Pinpoint the cell where the given text exists, returning its [x, y] midpoint coordinate. 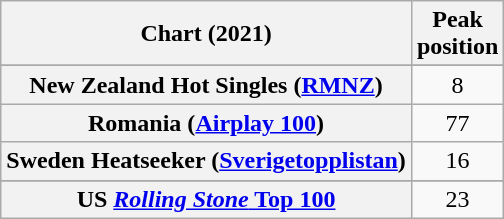
Peakposition [457, 34]
Romania (Airplay 100) [206, 123]
77 [457, 123]
Chart (2021) [206, 34]
US Rolling Stone Top 100 [206, 199]
23 [457, 199]
8 [457, 85]
16 [457, 161]
Sweden Heatseeker (Sverigetopplistan) [206, 161]
New Zealand Hot Singles (RMNZ) [206, 85]
